Output the [X, Y] coordinate of the center of the cell containing the given text.  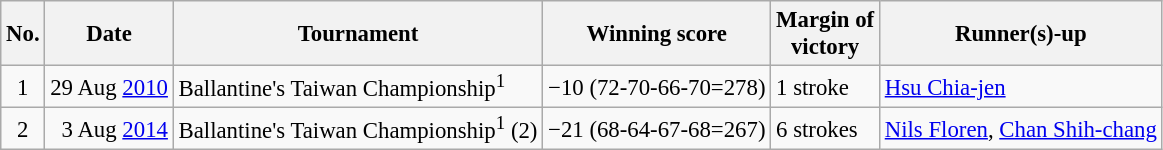
6 strokes [826, 129]
Hsu Chia-jen [1020, 87]
Ballantine's Taiwan Championship1 (2) [358, 129]
1 stroke [826, 87]
Margin ofvictory [826, 34]
Date [109, 34]
Winning score [657, 34]
−21 (68-64-67-68=267) [657, 129]
Nils Floren, Chan Shih-chang [1020, 129]
Runner(s)-up [1020, 34]
3 Aug 2014 [109, 129]
Ballantine's Taiwan Championship1 [358, 87]
−10 (72-70-66-70=278) [657, 87]
2 [23, 129]
1 [23, 87]
No. [23, 34]
Tournament [358, 34]
29 Aug 2010 [109, 87]
